Identify which cell holds the provided text, then report its (X, Y) central coordinate. 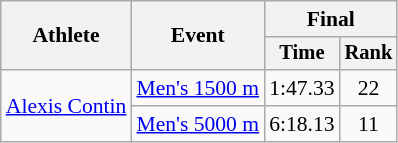
Time (302, 54)
Athlete (66, 36)
Men's 1500 m (198, 88)
22 (369, 88)
6:18.13 (302, 124)
Event (198, 36)
1:47.33 (302, 88)
Final (330, 19)
Alexis Contin (66, 106)
11 (369, 124)
Men's 5000 m (198, 124)
Rank (369, 54)
